Capture the cell that displays the provided text and extract its (x, y) central coordinate. 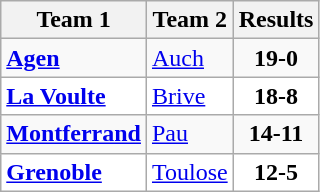
Team 1 (74, 20)
14-11 (276, 134)
Results (276, 20)
Pau (190, 134)
Auch (190, 58)
12-5 (276, 172)
Brive (190, 96)
19-0 (276, 58)
Toulose (190, 172)
Team 2 (190, 20)
Montferrand (74, 134)
Grenoble (74, 172)
18-8 (276, 96)
Agen (74, 58)
La Voulte (74, 96)
